Detect which cell encompasses the target text, then output its (X, Y) center coordinate. 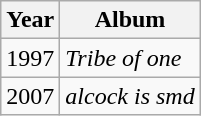
1997 (30, 58)
2007 (30, 96)
Tribe of one (130, 58)
alcock is smd (130, 96)
Album (130, 20)
Year (30, 20)
